Output the (x, y) coordinate of the center of the cell containing the given text.  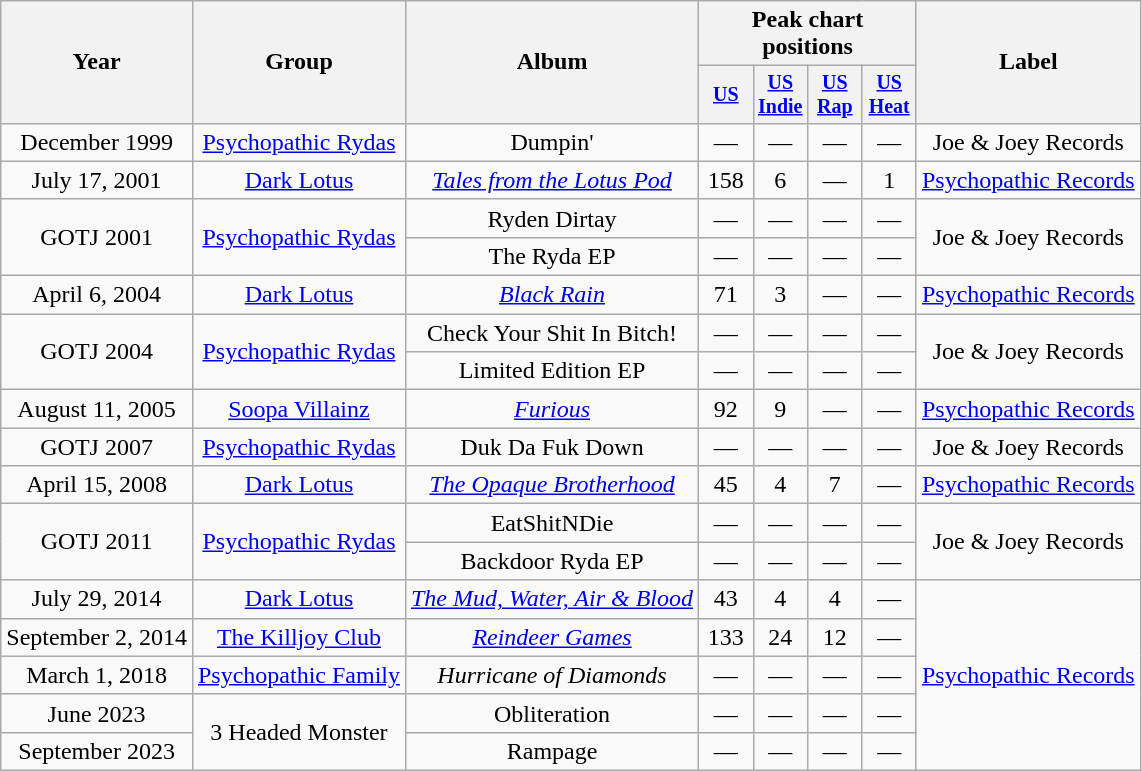
GOTJ 2007 (97, 447)
US Indie (780, 94)
Dumpin' (552, 142)
GOTJ 2004 (97, 352)
Tales from the Lotus Pod (552, 180)
7 (835, 485)
Rampage (552, 751)
July 29, 2014 (97, 599)
Backdoor Ryda EP (552, 561)
September 2, 2014 (97, 637)
Limited Edition EP (552, 371)
The Opaque Brotherhood (552, 485)
Soopa Villainz (298, 409)
3 Headed Monster (298, 732)
Check Your Shit In Bitch! (552, 333)
April 6, 2004 (97, 295)
US Rap (835, 94)
GOTJ 2001 (97, 237)
158 (726, 180)
9 (780, 409)
September 2023 (97, 751)
April 15, 2008 (97, 485)
GOTJ 2011 (97, 542)
133 (726, 637)
Peak chart positions (808, 34)
Black Rain (552, 295)
The Ryda EP (552, 256)
Psychopathic Family (298, 675)
Group (298, 62)
92 (726, 409)
Duk Da Fuk Down (552, 447)
Reindeer Games (552, 637)
Hurricane of Diamonds (552, 675)
Obliteration (552, 713)
43 (726, 599)
The Killjoy Club (298, 637)
August 11, 2005 (97, 409)
Ryden Dirtay (552, 218)
71 (726, 295)
6 (780, 180)
December 1999 (97, 142)
24 (780, 637)
US (726, 94)
3 (780, 295)
June 2023 (97, 713)
Album (552, 62)
The Mud, Water, Air & Blood (552, 599)
1 (889, 180)
Furious (552, 409)
March 1, 2018 (97, 675)
Year (97, 62)
Label (1028, 62)
45 (726, 485)
EatShitNDie (552, 523)
12 (835, 637)
July 17, 2001 (97, 180)
US Heat (889, 94)
